For the text-containing cell, return its midpoint in [X, Y] coordinate format. 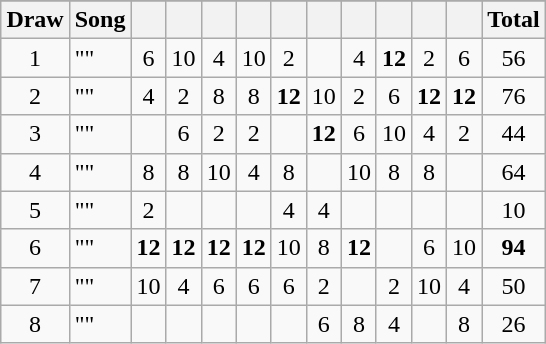
56 [514, 58]
44 [514, 134]
7 [35, 286]
1 [35, 58]
94 [514, 248]
Total [514, 20]
Draw [35, 20]
Song [100, 20]
50 [514, 286]
5 [35, 210]
64 [514, 172]
26 [514, 324]
76 [514, 96]
3 [35, 134]
